Detect which cell encompasses the target text, then output its [x, y] center coordinate. 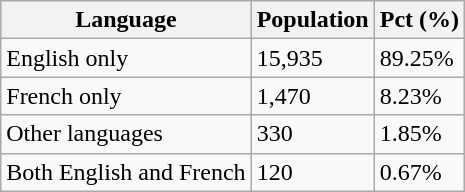
French only [126, 96]
Both English and French [126, 172]
8.23% [419, 96]
330 [312, 134]
Pct (%) [419, 20]
Other languages [126, 134]
1.85% [419, 134]
0.67% [419, 172]
120 [312, 172]
1,470 [312, 96]
Population [312, 20]
89.25% [419, 58]
Language [126, 20]
15,935 [312, 58]
English only [126, 58]
